Identify which cell holds the provided text, then report its (X, Y) central coordinate. 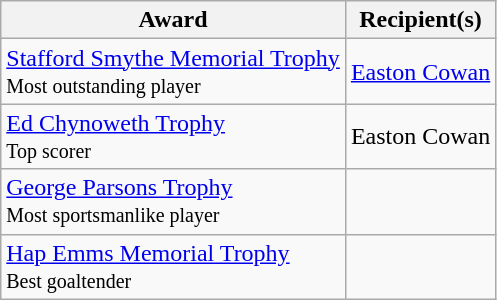
Ed Chynoweth TrophyTop scorer (174, 136)
Recipient(s) (420, 20)
Stafford Smythe Memorial Trophy Most outstanding player (174, 72)
George Parsons TrophyMost sportsmanlike player (174, 202)
Hap Emms Memorial TrophyBest goaltender (174, 266)
Award (174, 20)
